Extract the (x, y) coordinate from the center of the cell holding the provided text.  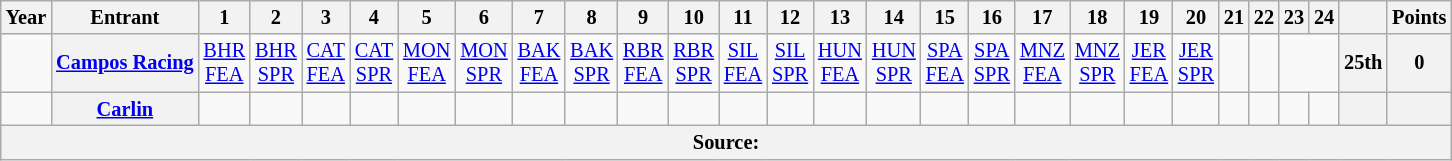
SILFEA (743, 63)
19 (1149, 17)
6 (484, 17)
7 (540, 17)
4 (374, 17)
Campos Racing (124, 63)
14 (894, 17)
MNZSPR (1098, 63)
Entrant (124, 17)
Points (1419, 17)
RBRSPR (693, 63)
MNZFEA (1042, 63)
13 (840, 17)
16 (992, 17)
10 (693, 17)
JERSPR (1196, 63)
MONSPR (484, 63)
HUNSPR (894, 63)
17 (1042, 17)
23 (1294, 17)
0 (1419, 63)
BHRSPR (276, 63)
Year (26, 17)
21 (1234, 17)
SILSPR (790, 63)
Source: (726, 142)
Carlin (124, 109)
CATSPR (374, 63)
HUNFEA (840, 63)
SPAFEA (945, 63)
CATFEA (326, 63)
3 (326, 17)
MONFEA (426, 63)
BHRFEA (224, 63)
9 (643, 17)
18 (1098, 17)
1 (224, 17)
BAKSPR (592, 63)
22 (1264, 17)
11 (743, 17)
JERFEA (1149, 63)
RBRFEA (643, 63)
15 (945, 17)
2 (276, 17)
12 (790, 17)
25th (1363, 63)
8 (592, 17)
SPASPR (992, 63)
24 (1324, 17)
BAKFEA (540, 63)
5 (426, 17)
20 (1196, 17)
